Provide the (X, Y) coordinate of the cell's center where the given text is located.  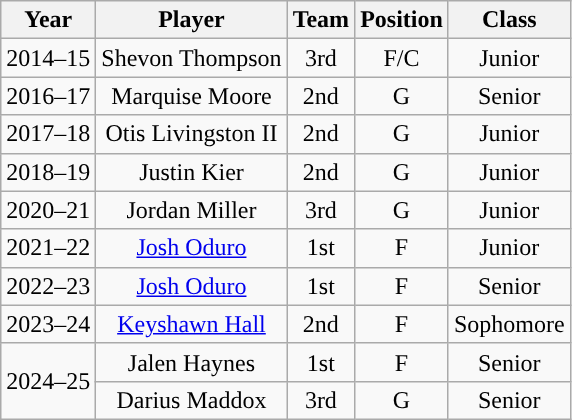
Class (509, 20)
Keyshawn Hall (192, 324)
Shevon Thompson (192, 58)
2016–17 (48, 96)
Position (402, 20)
Year (48, 20)
2020–21 (48, 210)
2017–18 (48, 134)
2014–15 (48, 58)
Team (321, 20)
2022–23 (48, 286)
Jalen Haynes (192, 362)
2024–25 (48, 381)
Player (192, 20)
Jordan Miller (192, 210)
Otis Livingston II (192, 134)
Justin Kier (192, 172)
Darius Maddox (192, 400)
F/C (402, 58)
Marquise Moore (192, 96)
2021–22 (48, 248)
2023–24 (48, 324)
Sophomore (509, 324)
2018–19 (48, 172)
